Extract the [X, Y] coordinate from the center of the cell holding the provided text.  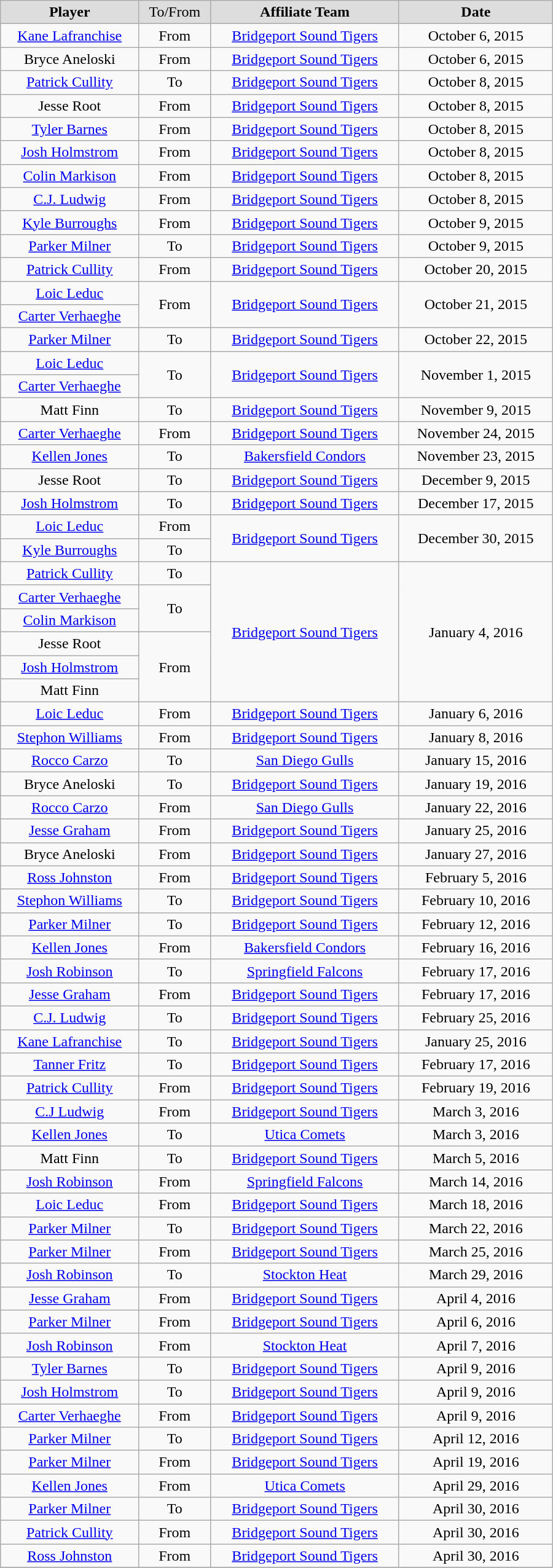
January 27, 2016 [476, 854]
November 1, 2015 [476, 375]
November 9, 2015 [476, 410]
February 12, 2016 [476, 924]
February 10, 2016 [476, 901]
To/From [175, 12]
November 24, 2015 [476, 433]
Player [70, 12]
Tanner Fritz [70, 1065]
C.J Ludwig [70, 1111]
January 15, 2016 [476, 761]
March 5, 2016 [476, 1158]
March 25, 2016 [476, 1252]
March 29, 2016 [476, 1275]
February 25, 2016 [476, 1017]
February 16, 2016 [476, 947]
April 6, 2016 [476, 1322]
March 22, 2016 [476, 1228]
October 22, 2015 [476, 340]
October 20, 2015 [476, 269]
Affiliate Team [305, 12]
January 8, 2016 [476, 737]
February 19, 2016 [476, 1088]
April 12, 2016 [476, 1439]
Date [476, 12]
April 29, 2016 [476, 1486]
November 23, 2015 [476, 457]
January 4, 2016 [476, 632]
April 7, 2016 [476, 1345]
January 22, 2016 [476, 807]
March 14, 2016 [476, 1182]
December 17, 2015 [476, 503]
January 6, 2016 [476, 714]
December 9, 2015 [476, 480]
February 5, 2016 [476, 877]
April 19, 2016 [476, 1462]
March 18, 2016 [476, 1205]
January 19, 2016 [476, 784]
October 21, 2015 [476, 305]
December 30, 2015 [476, 538]
April 4, 2016 [476, 1298]
